Return the (x, y) coordinate for the center point of the cell that contains the specified text.  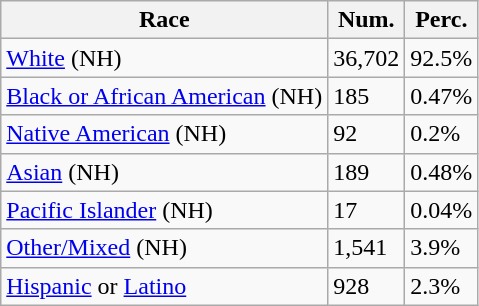
3.9% (442, 248)
Asian (NH) (164, 172)
0.04% (442, 210)
92 (366, 134)
0.48% (442, 172)
189 (366, 172)
1,541 (366, 248)
Pacific Islander (NH) (164, 210)
0.2% (442, 134)
White (NH) (164, 58)
185 (366, 96)
2.3% (442, 286)
92.5% (442, 58)
Hispanic or Latino (164, 286)
Black or African American (NH) (164, 96)
928 (366, 286)
Other/Mixed (NH) (164, 248)
Native American (NH) (164, 134)
0.47% (442, 96)
Race (164, 20)
17 (366, 210)
36,702 (366, 58)
Num. (366, 20)
Perc. (442, 20)
